Find where the given text appears and provide that cell's center as (x, y) coordinate. 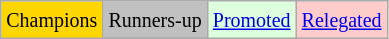
Relegated (342, 20)
Runners-up (155, 20)
Promoted (252, 20)
Champions (52, 20)
